For the text-containing cell, return its midpoint in [x, y] coordinate format. 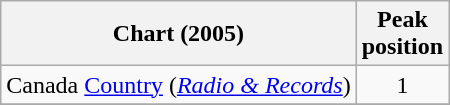
Peakposition [402, 34]
Canada Country (Radio & Records) [178, 85]
1 [402, 85]
Chart (2005) [178, 34]
